Detect which cell encompasses the target text, then output its [x, y] center coordinate. 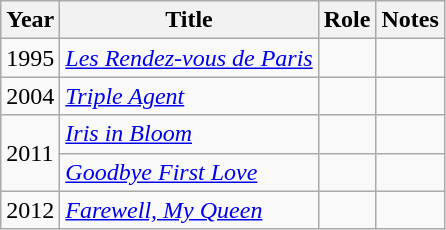
2011 [30, 153]
Role [347, 20]
2012 [30, 210]
Year [30, 20]
Notes [410, 20]
Farewell, My Queen [189, 210]
Goodbye First Love [189, 172]
Title [189, 20]
1995 [30, 58]
Les Rendez-vous de Paris [189, 58]
Triple Agent [189, 96]
2004 [30, 96]
Iris in Bloom [189, 134]
